Capture the cell that displays the provided text and extract its [X, Y] central coordinate. 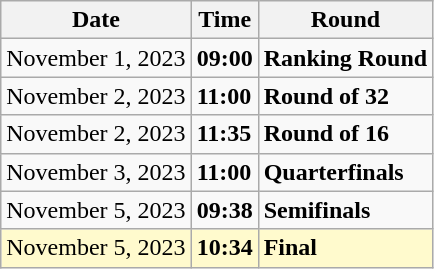
Round [345, 20]
Quarterfinals [345, 172]
Final [345, 248]
Round of 16 [345, 134]
Date [96, 20]
November 1, 2023 [96, 58]
Semifinals [345, 210]
Ranking Round [345, 58]
10:34 [224, 248]
Time [224, 20]
11:35 [224, 134]
Round of 32 [345, 96]
09:38 [224, 210]
November 3, 2023 [96, 172]
09:00 [224, 58]
